Return the [X, Y] coordinate for the center point of the cell that contains the specified text.  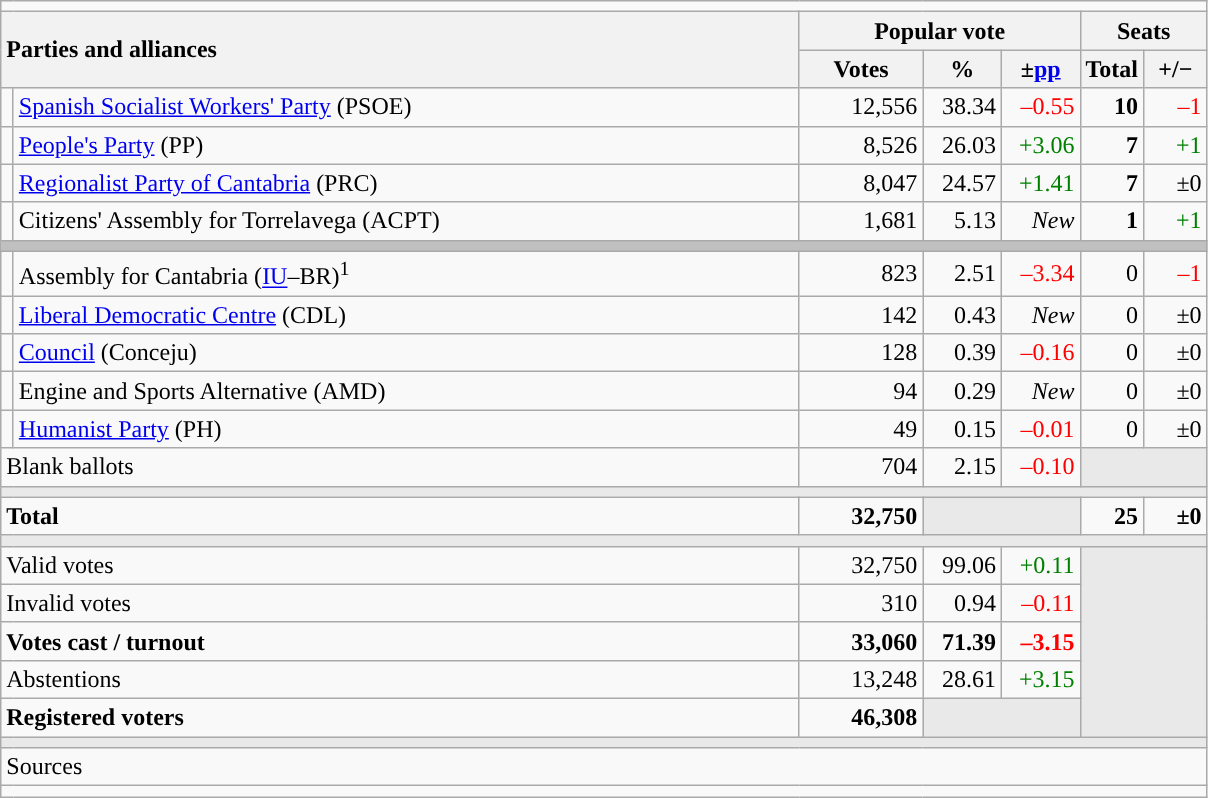
25 [1112, 516]
+0.11 [1040, 565]
704 [861, 467]
142 [861, 315]
0.43 [962, 315]
0.29 [962, 391]
–3.15 [1040, 641]
49 [861, 429]
0.15 [962, 429]
Assembly for Cantabria (IU–BR)1 [406, 274]
Valid votes [400, 565]
People's Party (PP) [406, 145]
1 [1112, 221]
–0.01 [1040, 429]
–3.34 [1040, 274]
Sources [604, 767]
Regionalist Party of Cantabria (PRC) [406, 183]
Votes [861, 69]
Seats [1144, 31]
94 [861, 391]
0.39 [962, 353]
0.94 [962, 603]
Popular vote [940, 31]
Citizens' Assembly for Torrelavega (ACPT) [406, 221]
Engine and Sports Alternative (AMD) [406, 391]
33,060 [861, 641]
+3.06 [1040, 145]
Liberal Democratic Centre (CDL) [406, 315]
–0.11 [1040, 603]
Blank ballots [400, 467]
99.06 [962, 565]
8,047 [861, 183]
71.39 [962, 641]
+3.15 [1040, 679]
10 [1112, 107]
Invalid votes [400, 603]
1,681 [861, 221]
2.51 [962, 274]
Spanish Socialist Workers' Party (PSOE) [406, 107]
Votes cast / turnout [400, 641]
310 [861, 603]
Council (Conceju) [406, 353]
823 [861, 274]
±pp [1040, 69]
Registered voters [400, 718]
8,526 [861, 145]
Humanist Party (PH) [406, 429]
–0.10 [1040, 467]
+1.41 [1040, 183]
Abstentions [400, 679]
5.13 [962, 221]
Parties and alliances [400, 50]
28.61 [962, 679]
26.03 [962, 145]
2.15 [962, 467]
128 [861, 353]
–0.55 [1040, 107]
12,556 [861, 107]
+/− [1176, 69]
46,308 [861, 718]
24.57 [962, 183]
38.34 [962, 107]
–0.16 [1040, 353]
13,248 [861, 679]
% [962, 69]
